Capture the cell that displays the provided text and extract its (x, y) central coordinate. 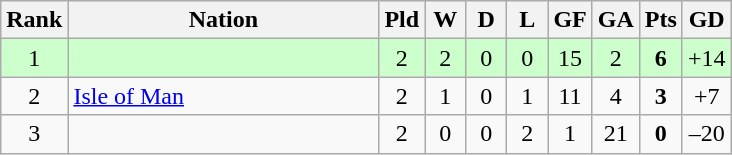
D (486, 20)
+14 (706, 58)
–20 (706, 134)
GF (570, 20)
4 (616, 96)
Rank (34, 20)
Isle of Man (224, 96)
Nation (224, 20)
L (528, 20)
6 (660, 58)
Pts (660, 20)
+7 (706, 96)
GA (616, 20)
11 (570, 96)
15 (570, 58)
21 (616, 134)
GD (706, 20)
Pld (402, 20)
W (446, 20)
